For the text-containing cell, return its midpoint in [x, y] coordinate format. 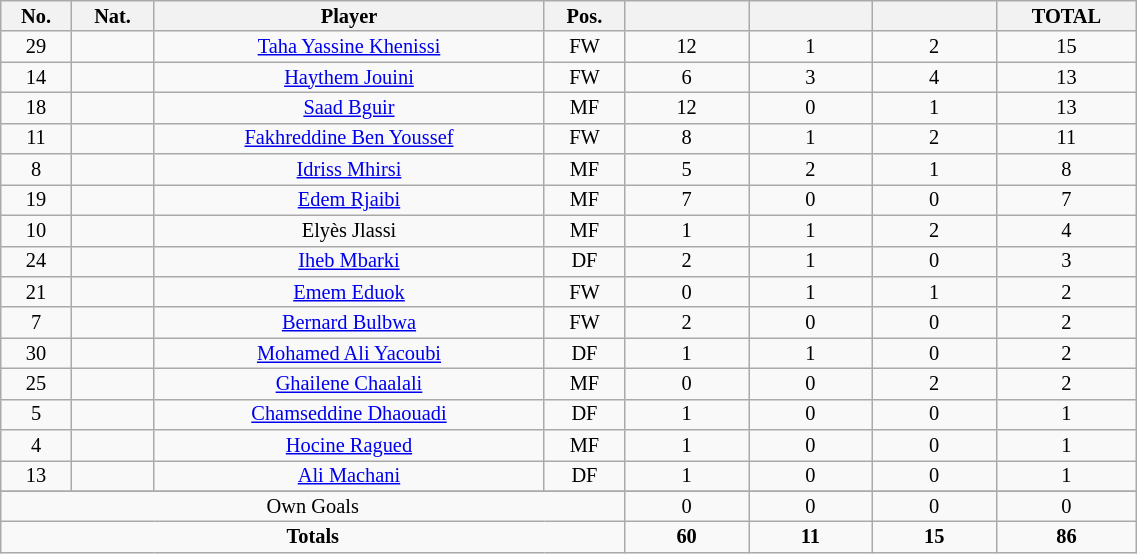
Ali Machani [349, 476]
29 [36, 46]
Elyès Jlassi [349, 230]
TOTAL [1066, 16]
Pos. [584, 16]
Mohamed Ali Yacoubi [349, 354]
19 [36, 200]
Saad Bguir [349, 108]
Iheb Mbarki [349, 262]
21 [36, 292]
60 [687, 538]
Fakhreddine Ben Youssef [349, 138]
14 [36, 78]
Haythem Jouini [349, 78]
25 [36, 384]
Idriss Mhirsi [349, 170]
24 [36, 262]
Nat. [112, 16]
Edem Rjaibi [349, 200]
Ghailene Chaalali [349, 384]
Taha Yassine Khenissi [349, 46]
Emem Eduok [349, 292]
Hocine Ragued [349, 446]
6 [687, 78]
86 [1066, 538]
Own Goals [313, 506]
18 [36, 108]
Chamseddine Dhaouadi [349, 414]
10 [36, 230]
Totals [313, 538]
Player [349, 16]
No. [36, 16]
Bernard Bulbwa [349, 322]
30 [36, 354]
